Identify which cell holds the provided text, then report its (x, y) central coordinate. 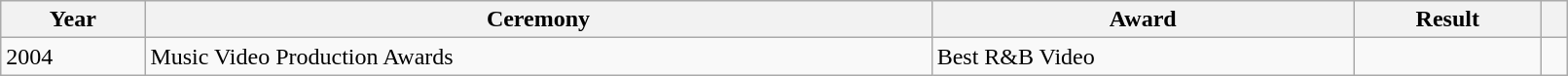
Year (73, 19)
Award (1143, 19)
2004 (73, 57)
Best R&B Video (1143, 57)
Music Video Production Awards (538, 57)
Ceremony (538, 19)
Result (1447, 19)
